From the cell containing the given text, extract its center point as (x, y) coordinate. 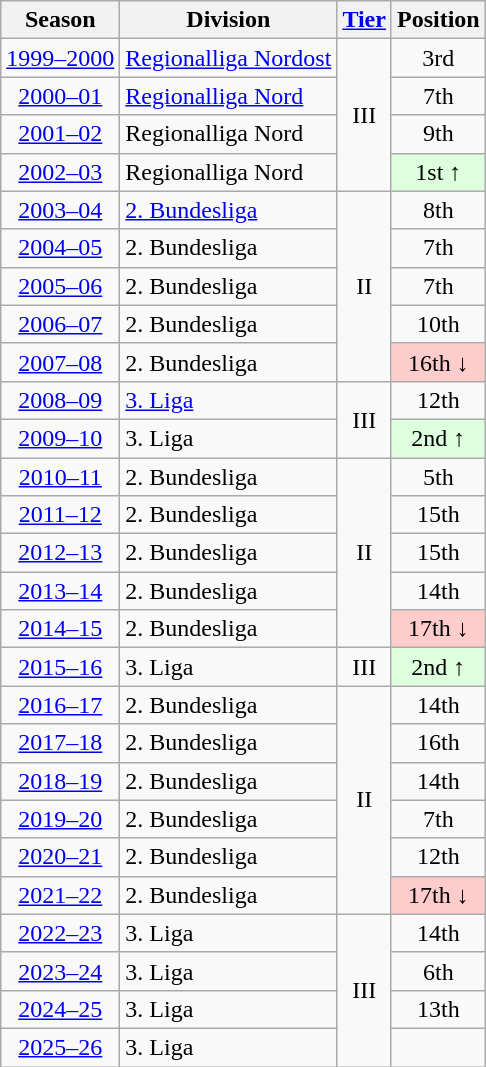
10th (438, 324)
2000–01 (60, 96)
2002–03 (60, 172)
2007–08 (60, 362)
2004–05 (60, 248)
2013–14 (60, 591)
16th ↓ (438, 362)
2022–23 (60, 933)
2018–19 (60, 781)
2023–24 (60, 971)
13th (438, 1009)
6th (438, 971)
Season (60, 20)
2017–18 (60, 743)
Tier (364, 20)
8th (438, 210)
2011–12 (60, 515)
2016–17 (60, 705)
2020–21 (60, 857)
Position (438, 20)
3rd (438, 58)
2024–25 (60, 1009)
5th (438, 477)
2015–16 (60, 667)
2003–04 (60, 210)
Regionalliga Nordost (228, 58)
2009–10 (60, 438)
2019–20 (60, 819)
2005–06 (60, 286)
2010–11 (60, 477)
2012–13 (60, 553)
2008–09 (60, 400)
Division (228, 20)
1999–2000 (60, 58)
2001–02 (60, 134)
9th (438, 134)
16th (438, 743)
2006–07 (60, 324)
1st ↑ (438, 172)
2021–22 (60, 895)
2014–15 (60, 629)
2025–26 (60, 1047)
